Search for the cell housing the specified text and yield its (x, y) center coordinate. 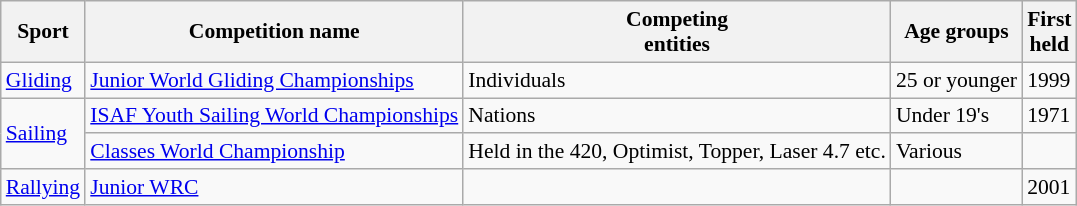
Competingentities (677, 32)
Gliding (43, 80)
Classes World Championship (274, 152)
Competition name (274, 32)
Junior World Gliding Championships (274, 80)
Held in the 420, Optimist, Topper, Laser 4.7 etc. (677, 152)
Sport (43, 32)
Nations (677, 116)
Age groups (956, 32)
Under 19's (956, 116)
Rallying (43, 187)
Junior WRC (274, 187)
ISAF Youth Sailing World Championships (274, 116)
Sailing (43, 134)
Firstheld (1049, 32)
25 or younger (956, 80)
Individuals (677, 80)
2001 (1049, 187)
Various (956, 152)
1971 (1049, 116)
1999 (1049, 80)
